Return (x, y) of the center of cell containing provided text 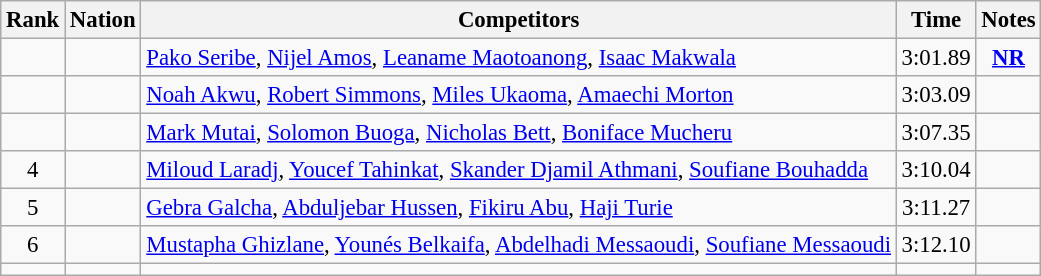
Miloud Laradj, Youcef Tahinkat, Skander Djamil Athmani, Soufiane Bouhadda (518, 170)
Mustapha Ghizlane, Younés Belkaifa, Abdelhadi Messaoudi, Soufiane Messaoudi (518, 245)
3:07.35 (936, 133)
3:01.89 (936, 58)
Nation (103, 20)
Rank (33, 20)
Pako Seribe, Nijel Amos, Leaname Maotoanong, Isaac Makwala (518, 58)
Mark Mutai, Solomon Buoga, Nicholas Bett, Boniface Mucheru (518, 133)
Time (936, 20)
5 (33, 208)
6 (33, 245)
NR (1008, 58)
Competitors (518, 20)
3:12.10 (936, 245)
Gebra Galcha, Abduljebar Hussen, Fikiru Abu, Haji Turie (518, 208)
Noah Akwu, Robert Simmons, Miles Ukaoma, Amaechi Morton (518, 95)
3:11.27 (936, 208)
Notes (1008, 20)
3:03.09 (936, 95)
4 (33, 170)
3:10.04 (936, 170)
